Scan for the cell matching the given text and deliver its (X, Y) coordinate at center. 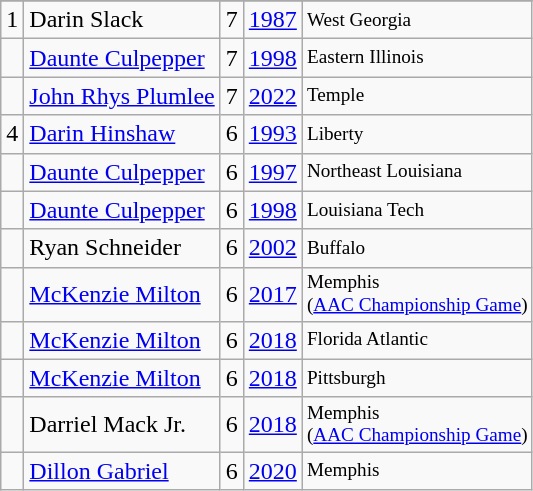
Ryan Schneider (122, 248)
Dillon Gabriel (122, 471)
Louisiana Tech (417, 210)
2020 (272, 471)
John Rhys Plumlee (122, 96)
Buffalo (417, 248)
Northeast Louisiana (417, 172)
Darin Slack (122, 20)
Florida Atlantic (417, 340)
1987 (272, 20)
2002 (272, 248)
West Georgia (417, 20)
2022 (272, 96)
1993 (272, 134)
Memphis (417, 471)
Darriel Mack Jr. (122, 424)
4 (12, 134)
Temple (417, 96)
Darin Hinshaw (122, 134)
1997 (272, 172)
Eastern Illinois (417, 58)
2017 (272, 294)
Liberty (417, 134)
1 (12, 20)
Pittsburgh (417, 378)
